Capture the cell that displays the provided text and extract its (x, y) central coordinate. 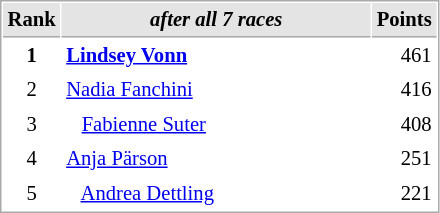
Andrea Dettling (216, 194)
4 (32, 158)
2 (32, 90)
408 (404, 124)
416 (404, 90)
1 (32, 56)
after all 7 races (216, 20)
Points (404, 20)
Rank (32, 20)
Fabienne Suter (216, 124)
461 (404, 56)
221 (404, 194)
251 (404, 158)
Anja Pärson (216, 158)
5 (32, 194)
3 (32, 124)
Lindsey Vonn (216, 56)
Nadia Fanchini (216, 90)
